Capture the cell that displays the provided text and extract its [x, y] central coordinate. 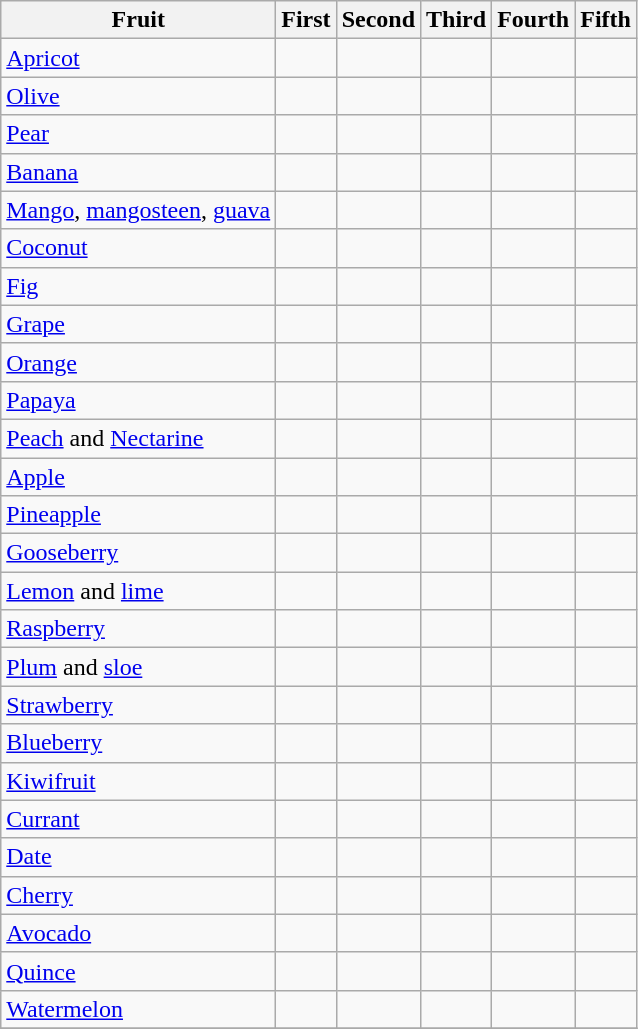
Fig [138, 286]
First [306, 20]
Watermelon [138, 1009]
Currant [138, 819]
Orange [138, 362]
Raspberry [138, 629]
Strawberry [138, 705]
Olive [138, 96]
Apricot [138, 58]
Second [378, 20]
Cherry [138, 895]
Pineapple [138, 515]
Fifth [606, 20]
Peach and Nectarine [138, 438]
Fruit [138, 20]
Grape [138, 324]
Plum and sloe [138, 667]
Papaya [138, 400]
Blueberry [138, 743]
Pear [138, 134]
Date [138, 857]
Fourth [534, 20]
Kiwifruit [138, 781]
Banana [138, 172]
Gooseberry [138, 553]
Lemon and lime [138, 591]
Third [456, 20]
Quince [138, 971]
Avocado [138, 933]
Coconut [138, 248]
Apple [138, 477]
Mango, mangosteen, guava [138, 210]
